Pinpoint the cell where the given text exists, returning its (x, y) midpoint coordinate. 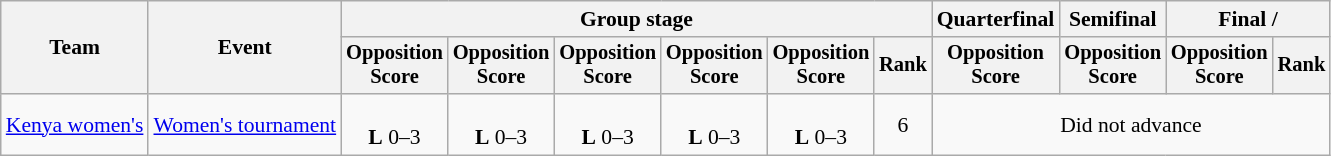
Kenya women's (75, 124)
Semifinal (1112, 19)
Event (244, 48)
Quarterfinal (996, 19)
Did not advance (1131, 124)
6 (903, 124)
Group stage (636, 19)
Women's tournament (244, 124)
Final / (1248, 19)
Team (75, 48)
